Detect which cell encompasses the target text, then output its [x, y] center coordinate. 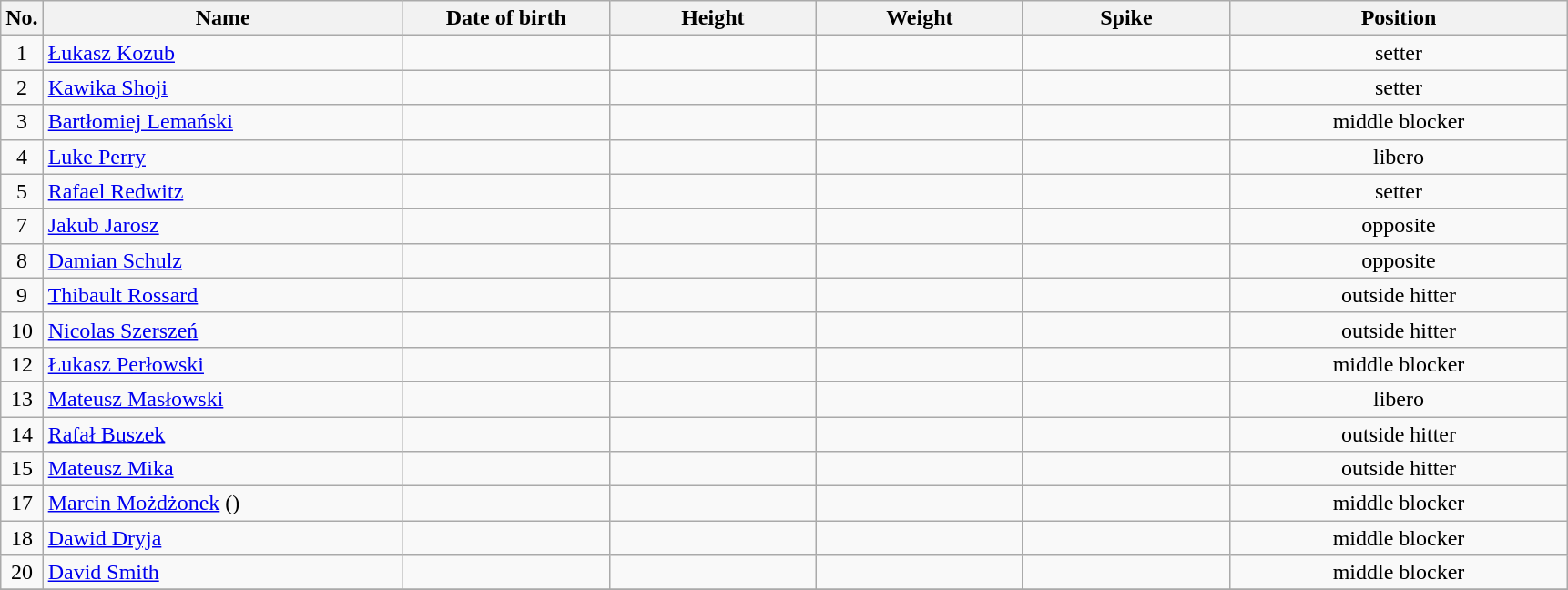
Rafał Buszek [222, 434]
Jakub Jarosz [222, 226]
Kawika Shoji [222, 87]
7 [22, 226]
Thibault Rossard [222, 295]
Łukasz Perłowski [222, 364]
4 [22, 157]
18 [22, 538]
Spike [1125, 18]
10 [22, 330]
Weight [920, 18]
2 [22, 87]
Nicolas Szerszeń [222, 330]
Name [222, 18]
Position [1399, 18]
Łukasz Kozub [222, 53]
Mateusz Mika [222, 469]
8 [22, 260]
12 [22, 364]
5 [22, 191]
13 [22, 399]
Rafael Redwitz [222, 191]
1 [22, 53]
Luke Perry [222, 157]
3 [22, 122]
Marcin Możdżonek () [222, 504]
Dawid Dryja [222, 538]
Height [712, 18]
15 [22, 469]
9 [22, 295]
20 [22, 573]
Date of birth [506, 18]
No. [22, 18]
Bartłomiej Lemański [222, 122]
David Smith [222, 573]
17 [22, 504]
14 [22, 434]
Damian Schulz [222, 260]
Mateusz Masłowski [222, 399]
